Output the [X, Y] coordinate of the center of the cell containing the given text.  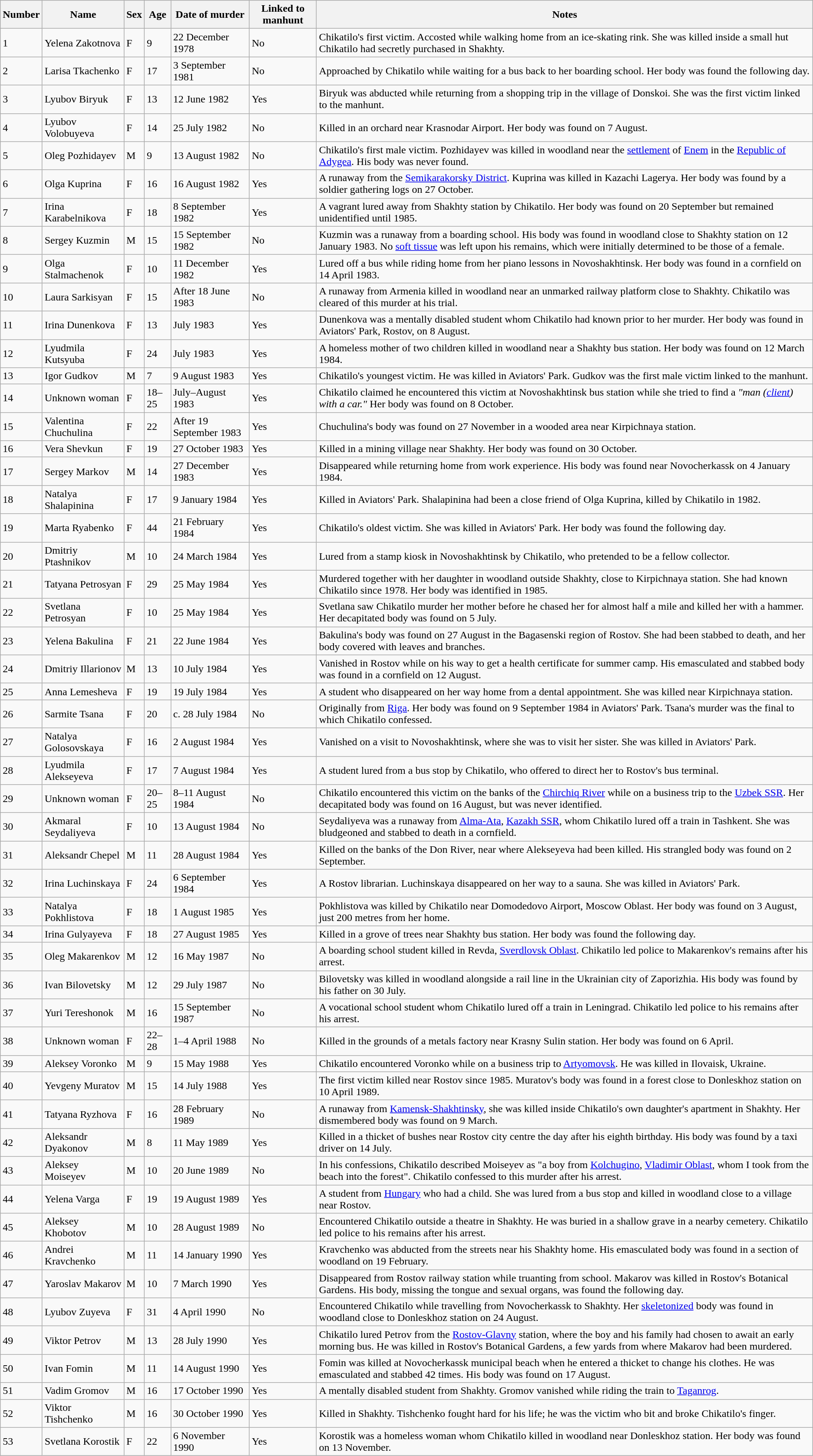
Irina Luchinskaya [83, 883]
16 May 1987 [210, 956]
51 [21, 1391]
7 August 1984 [210, 770]
Igor Gudkov [83, 376]
6 [21, 184]
A runaway from the Semikarakorsky District. Kuprina was killed in Kazachi Lagerya. Her body was found by a soldier gathering logs on 27 October. [565, 184]
12 June 1982 [210, 99]
Natalya Pokhlistova [83, 912]
8 September 1982 [210, 212]
Svetlana Korostik [83, 1442]
A Rostov librarian. Luchinskaya disappeared on her way to a sauna. She was killed in Aviators' Park. [565, 883]
Killed on the banks of the Don River, near where Alekseyeva had been killed. His strangled body was found on 2 September. [565, 855]
Killed in the grounds of a metals factory near Krasny Sulin station. Her body was found on 6 April. [565, 1041]
A boarding school student killed in Revda, Sverdlovsk Oblast. Chikatilo led police to Makarenkov's remains after his arrest. [565, 956]
Number [21, 15]
11 May 1989 [210, 1142]
Date of murder [210, 15]
27 December 1983 [210, 472]
53 [21, 1442]
Yelena Varga [83, 1198]
36 [21, 985]
38 [21, 1041]
Lyubov Biryuk [83, 99]
Notes [565, 15]
Korostik was a homeless woman whom Chikatilo killed in woodland near Donleskhoz station. Her body was found on 13 November. [565, 1442]
2 [21, 71]
Olga Stalmachenok [83, 268]
8–11 August 1984 [210, 799]
Killed in Shakhty. Tishchenko fought hard for his life; he was the victim who bit and broke Chikatilo's finger. [565, 1413]
29 July 1987 [210, 985]
35 [21, 956]
Sergey Kuzmin [83, 241]
A vocational school student whom Chikatilo lured off a train in Leningrad. Chikatilo led police to his remains after his arrest. [565, 1013]
20 June 1989 [210, 1171]
Dmitriy Illarionov [83, 669]
24 March 1984 [210, 556]
Olga Kuprina [83, 184]
Lyudmila Alekseyeva [83, 770]
28 February 1989 [210, 1114]
26 [21, 714]
28 July 1990 [210, 1340]
Natalya Shalapinina [83, 499]
Irina Dunenkova [83, 325]
22–28 [158, 1041]
A student from Hungary who had a child. She was lured from a bus stop and killed in woodland close to a village near Rostov. [565, 1198]
25 [21, 691]
39 [21, 1063]
13 August 1982 [210, 155]
6 September 1984 [210, 883]
Pokhlistova was killed by Chikatilo near Domodedovo Airport, Moscow Oblast. Her body was found on 3 August, just 200 metres from her home. [565, 912]
Ivan Bilovetsky [83, 985]
1 August 1985 [210, 912]
Viktor Tishchenko [83, 1413]
Dunenkova was a mentally disabled student whom Chikatilo had known prior to her murder. Her body was found in Aviators' Park, Rostov, on 8 August. [565, 325]
25 July 1982 [210, 128]
2 August 1984 [210, 742]
A vagrant lured away from Shakhty station by Chikatilo. Her body was found on 20 September but remained unidentified until 1985. [565, 212]
Viktor Petrov [83, 1340]
15 September 1987 [210, 1013]
Biryuk was abducted while returning from a shopping trip in the village of Donskoi. She was the first victim linked to the manhunt. [565, 99]
Age [158, 15]
50 [21, 1369]
Andrei Kravchenko [83, 1256]
4 [21, 128]
Yevgeny Muratov [83, 1086]
Name [83, 15]
28 August 1984 [210, 855]
3 September 1981 [210, 71]
22 December 1978 [210, 43]
23 [21, 641]
Chuchulina's body was found on 27 November in a wooded area near Kirpichnaya station. [565, 426]
Killed in a mining village near Shakhty. Her body was found on 30 October. [565, 449]
Killed in a thicket of bushes near Rostov city centre the day after his eighth birthday. His body was found by a taxi driver on 14 July. [565, 1142]
16 August 1982 [210, 184]
Aleksey Khobotov [83, 1227]
15 May 1988 [210, 1063]
Irina Karabelnikova [83, 212]
Lured from a stamp kiosk in Novoshakhtinsk by Chikatilo, who pretended to be a fellow collector. [565, 556]
Sarmite Tsana [83, 714]
9 January 1984 [210, 499]
Tatyana Ryzhova [83, 1114]
A student lured from a bus stop by Chikatilo, who offered to direct her to Rostov's bus terminal. [565, 770]
A mentally disabled student from Shakhty. Gromov vanished while riding the train to Taganrog. [565, 1391]
37 [21, 1013]
27 August 1985 [210, 934]
Larisa Tkachenko [83, 71]
Chikatilo's youngest victim. He was killed in Aviators' Park. Gudkov was the first male victim linked to the manhunt. [565, 376]
Killed in Aviators' Park. Shalapinina had been a close friend of Olga Kuprina, killed by Chikatilo in 1982. [565, 499]
After 19 September 1983 [210, 426]
Sergey Markov [83, 472]
Oleg Makarenkov [83, 956]
Yaroslav Makarov [83, 1284]
Valentina Chuchulina [83, 426]
Vadim Gromov [83, 1391]
Natalya Golosovskaya [83, 742]
Yelena Bakulina [83, 641]
Lyudmila Kutsyuba [83, 353]
Lyubov Zuyeva [83, 1312]
Ivan Fomin [83, 1369]
Laura Sarkisyan [83, 297]
3 [21, 99]
Oleg Pozhidayev [83, 155]
Aleksey Voronko [83, 1063]
17 October 1990 [210, 1391]
14 August 1990 [210, 1369]
42 [21, 1142]
Vera Shevkun [83, 449]
A runaway from Kamensk-Shakhtinsky, she was killed inside Chikatilo's own daughter's apartment in Shakhty. Her dismembered body was found on 9 March. [565, 1114]
1 [21, 43]
Chikatilo's oldest victim. She was killed in Aviators' Park. Her body was found the following day. [565, 528]
43 [21, 1171]
Vanished on a visit to Novoshakhtinsk, where she was to visit her sister. She was killed in Aviators' Park. [565, 742]
5 [21, 155]
18–25 [158, 399]
Chikatilo's first male victim. Pozhidayev was killed in woodland near the settlement of Enem in the Republic of Adygea. His body was never found. [565, 155]
10 July 1984 [210, 669]
28 [21, 770]
49 [21, 1340]
Yelena Zakotnova [83, 43]
22 June 1984 [210, 641]
Akmaral Seydaliyeva [83, 827]
Originally from Riga. Her body was found on 9 September 1984 in Aviators' Park. Tsana's murder was the final to which Chikatilo confessed. [565, 714]
Marta Ryabenko [83, 528]
Lyubov Volobuyeva [83, 128]
Svetlana Petrosyan [83, 612]
Anna Lemesheva [83, 691]
33 [21, 912]
14 July 1988 [210, 1086]
19 July 1984 [210, 691]
A runaway from Armenia killed in woodland near an unmarked railway platform close to Shakhty. Chikatilo was cleared of this murder at his trial. [565, 297]
13 August 1984 [210, 827]
34 [21, 934]
14 January 1990 [210, 1256]
41 [21, 1114]
7 March 1990 [210, 1284]
4 April 1990 [210, 1312]
Irina Gulyayeva [83, 934]
47 [21, 1284]
46 [21, 1256]
52 [21, 1413]
27 [21, 742]
Aleksandr Chepel [83, 855]
Bilovetsky was killed in woodland alongside a rail line in the Ukrainian city of Zaporizhia. His body was found by his father on 30 July. [565, 985]
After 18 June 1983 [210, 297]
Aleksey Moiseyev [83, 1171]
Dmitriy Ptashnikov [83, 556]
6 November 1990 [210, 1442]
30 October 1990 [210, 1413]
Chikatilo encountered Voronko while on a business trip to Artyomovsk. He was killed in Ilovaisk, Ukraine. [565, 1063]
Approached by Chikatilo while waiting for a bus back to her boarding school. Her body was found the following day. [565, 71]
c. 28 July 1984 [210, 714]
Kravchenko was abducted from the streets near his Shakhty home. His emasculated body was found in a section of woodland on 19 February. [565, 1256]
Killed in an orchard near Krasnodar Airport. Her body was found on 7 August. [565, 128]
19 August 1989 [210, 1198]
Tatyana Petrosyan [83, 584]
The first victim killed near Rostov since 1985. Muratov's body was found in a forest close to Donleskhoz station on 10 April 1989. [565, 1086]
Yuri Tereshonok [83, 1013]
A homeless mother of two children killed in woodland near a Shakhty bus station. Her body was found on 12 March 1984. [565, 353]
20–25 [158, 799]
45 [21, 1227]
15 September 1982 [210, 241]
Killed in a grove of trees near Shakhty bus station. Her body was found the following day. [565, 934]
Sex [134, 15]
30 [21, 827]
Disappeared while returning home from work experience. His body was found near Novocherkassk on 4 January 1984. [565, 472]
Lured off a bus while riding home from her piano lessons in Novoshakhtinsk. Her body was found in a cornfield on 14 April 1983. [565, 268]
27 October 1983 [210, 449]
11 December 1982 [210, 268]
Aleksandr Dyakonov [83, 1142]
A student who disappeared on her way home from a dental appointment. She was killed near Kirpichnaya station. [565, 691]
Linked to manhunt [283, 15]
28 August 1989 [210, 1227]
32 [21, 883]
9 August 1983 [210, 376]
21 February 1984 [210, 528]
July–August 1983 [210, 399]
1–4 April 1988 [210, 1041]
40 [21, 1086]
48 [21, 1312]
